Output the [X, Y] coordinate of the center of the cell containing the given text.  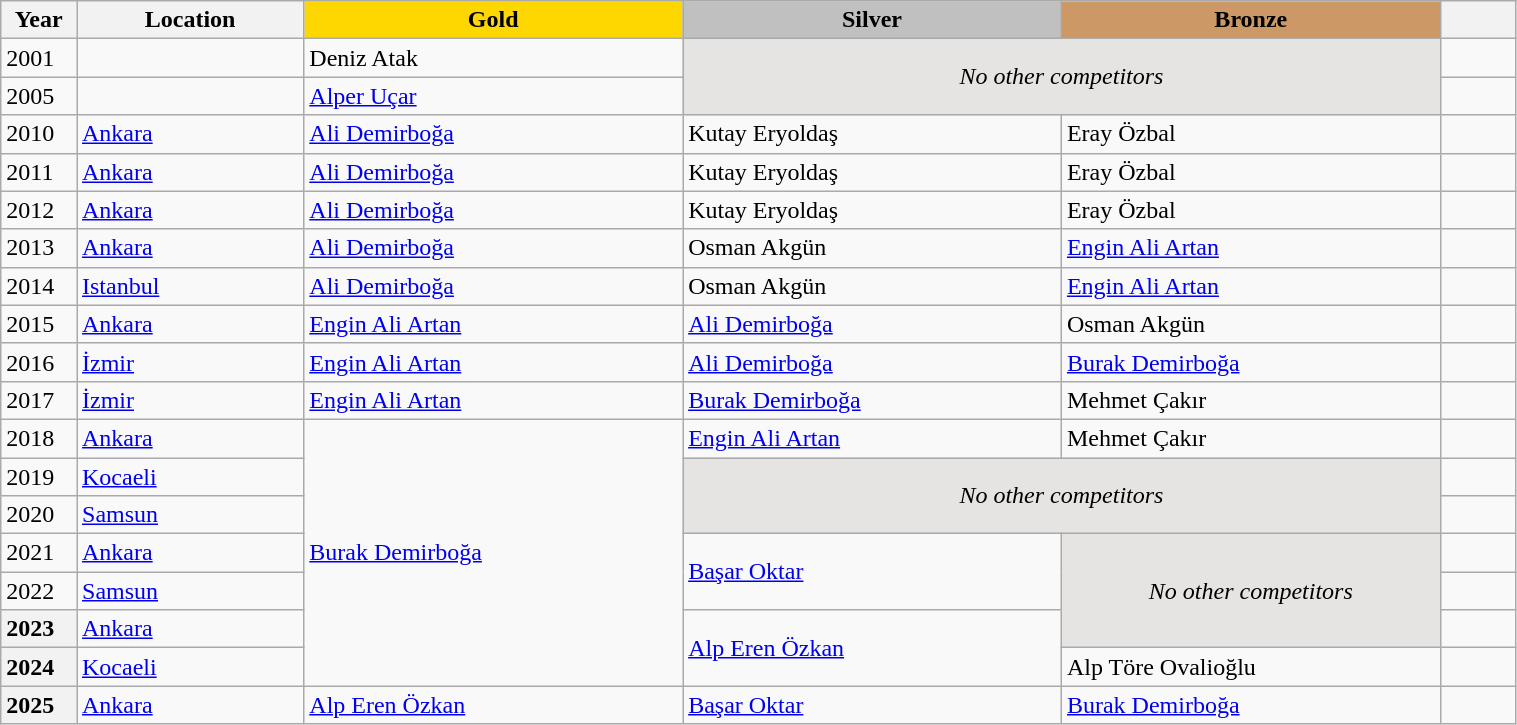
Silver [872, 20]
2016 [39, 362]
2010 [39, 134]
Alper Uçar [494, 96]
2017 [39, 400]
2020 [39, 515]
Istanbul [190, 286]
2025 [39, 705]
Alp Töre Ovalioğlu [1250, 667]
Deniz Atak [494, 58]
2018 [39, 438]
2022 [39, 591]
2015 [39, 324]
Bronze [1250, 20]
2001 [39, 58]
Location [190, 20]
2024 [39, 667]
2021 [39, 553]
Gold [494, 20]
Year [39, 20]
2012 [39, 210]
2023 [39, 629]
2019 [39, 477]
2005 [39, 96]
2013 [39, 248]
2011 [39, 172]
2014 [39, 286]
